Extract the [x, y] coordinate from the center of the cell holding the provided text.  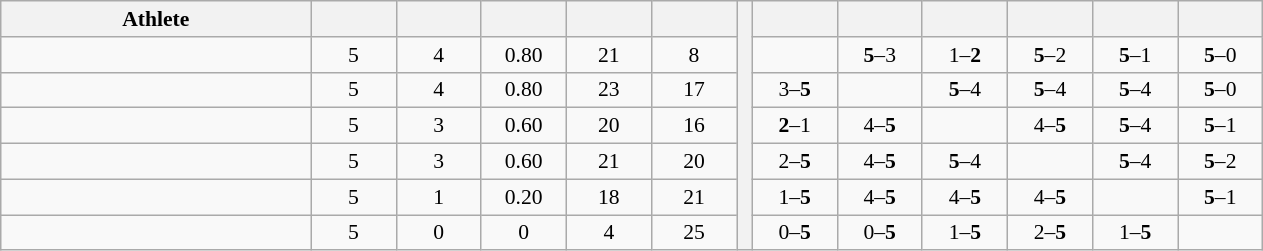
23 [608, 90]
1 [438, 197]
18 [608, 197]
0.20 [524, 197]
16 [694, 126]
2–1 [794, 126]
25 [694, 233]
1–2 [964, 55]
17 [694, 90]
5–3 [880, 55]
3–5 [794, 90]
Athlete [156, 19]
8 [694, 55]
